Pinpoint the cell where the given text exists, returning its (X, Y) midpoint coordinate. 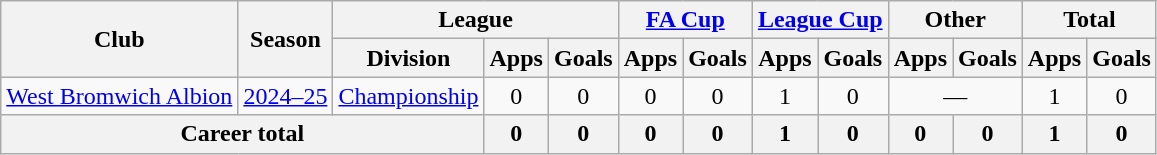
Career total (242, 134)
2024–25 (286, 96)
West Bromwich Albion (120, 96)
Total (1089, 20)
League Cup (820, 20)
— (955, 96)
Championship (408, 96)
Division (408, 58)
Season (286, 39)
Club (120, 39)
FA Cup (685, 20)
League (476, 20)
Other (955, 20)
